Determine the [x, y] coordinate at the center of the cell enclosing the given text.  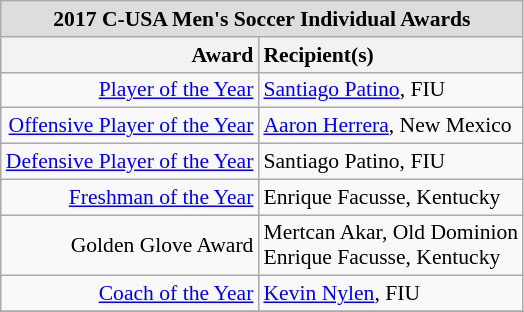
Coach of the Year [130, 294]
Kevin Nylen, FIU [390, 294]
Recipient(s) [390, 55]
Freshman of the Year [130, 197]
Golden Glove Award [130, 246]
Mertcan Akar, Old DominionEnrique Facusse, Kentucky [390, 246]
Aaron Herrera, New Mexico [390, 126]
Enrique Facusse, Kentucky [390, 197]
2017 C-USA Men's Soccer Individual Awards [262, 19]
Offensive Player of the Year [130, 126]
Defensive Player of the Year [130, 162]
Player of the Year [130, 90]
Award [130, 55]
